Search for the cell housing the specified text and yield its (X, Y) center coordinate. 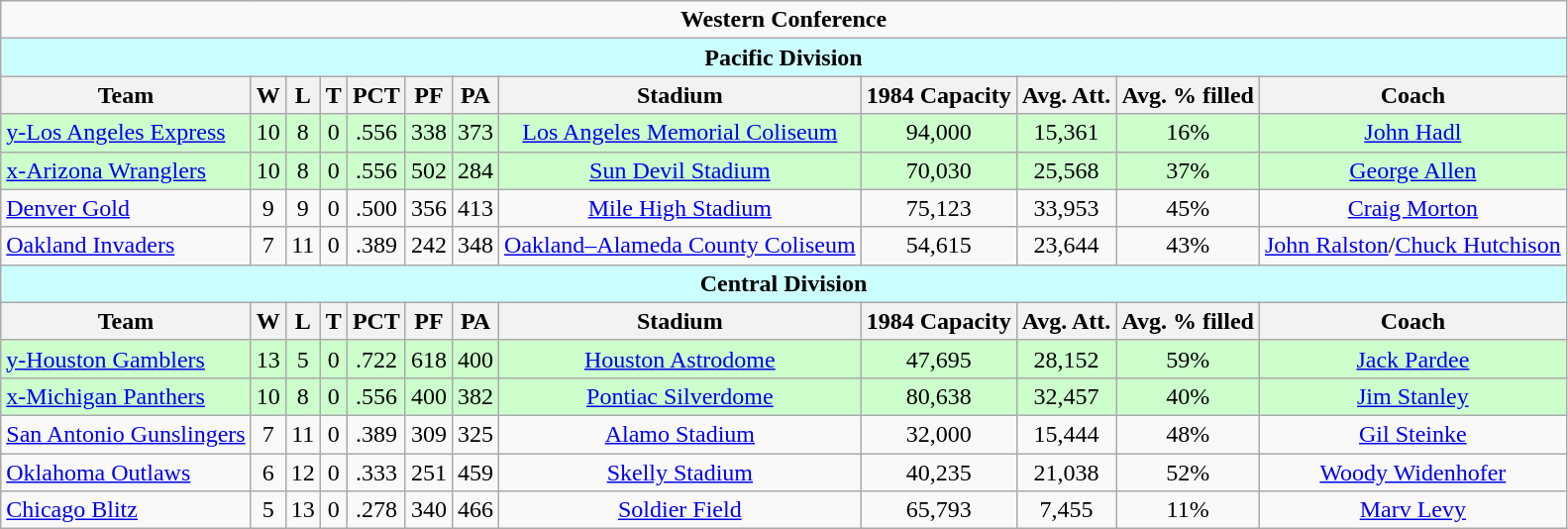
Houston Astrodome (680, 359)
45% (1189, 208)
Sun Devil Stadium (680, 170)
70,030 (939, 170)
Craig Morton (1412, 208)
Soldier Field (680, 510)
John Ralston/Chuck Hutchison (1412, 246)
16% (1189, 133)
33,953 (1066, 208)
Chicago Blitz (126, 510)
y-Los Angeles Express (126, 133)
28,152 (1066, 359)
Jack Pardee (1412, 359)
San Antonio Gunslingers (126, 434)
.722 (376, 359)
Western Conference (784, 20)
32,457 (1066, 396)
348 (475, 246)
Jim Stanley (1412, 396)
John Hadl (1412, 133)
48% (1189, 434)
Oklahoma Outlaws (126, 473)
.500 (376, 208)
94,000 (939, 133)
Mile High Stadium (680, 208)
Pacific Division (784, 57)
284 (475, 170)
Pontiac Silverdome (680, 396)
373 (475, 133)
242 (428, 246)
251 (428, 473)
.278 (376, 510)
32,000 (939, 434)
23,644 (1066, 246)
40,235 (939, 473)
59% (1189, 359)
15,361 (1066, 133)
Oakland Invaders (126, 246)
Oakland–Alameda County Coliseum (680, 246)
52% (1189, 473)
x-Michigan Panthers (126, 396)
Central Division (784, 283)
340 (428, 510)
309 (428, 434)
413 (475, 208)
George Allen (1412, 170)
54,615 (939, 246)
Alamo Stadium (680, 434)
y-Houston Gamblers (126, 359)
382 (475, 396)
466 (475, 510)
459 (475, 473)
65,793 (939, 510)
40% (1189, 396)
37% (1189, 170)
502 (428, 170)
338 (428, 133)
12 (303, 473)
21,038 (1066, 473)
.333 (376, 473)
15,444 (1066, 434)
618 (428, 359)
Woody Widenhofer (1412, 473)
7,455 (1066, 510)
11% (1189, 510)
325 (475, 434)
25,568 (1066, 170)
Los Angeles Memorial Coliseum (680, 133)
Skelly Stadium (680, 473)
75,123 (939, 208)
Gil Steinke (1412, 434)
47,695 (939, 359)
356 (428, 208)
43% (1189, 246)
80,638 (939, 396)
Denver Gold (126, 208)
Marv Levy (1412, 510)
x-Arizona Wranglers (126, 170)
6 (267, 473)
